Return the [X, Y] coordinate for the center point of the cell that contains the specified text.  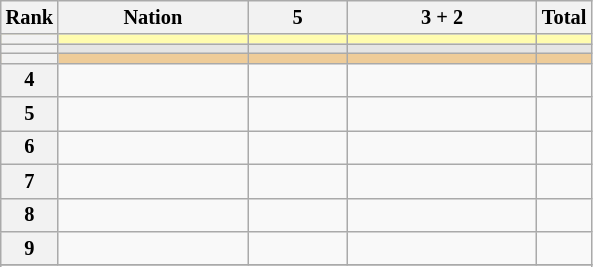
3 + 2 [442, 17]
Nation [153, 17]
Rank [30, 17]
6 [30, 147]
4 [30, 80]
8 [30, 215]
7 [30, 181]
Total [564, 17]
9 [30, 248]
